Extract the (x, y) coordinate from the center of the cell holding the provided text.  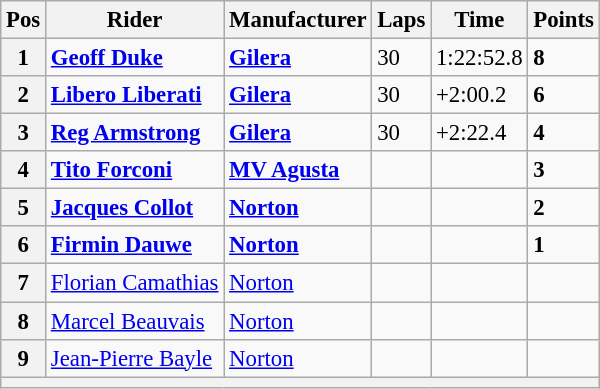
1:22:52.8 (480, 58)
Reg Armstrong (135, 133)
7 (24, 283)
+2:22.4 (480, 133)
Geoff Duke (135, 58)
Libero Liberati (135, 95)
+2:00.2 (480, 95)
Pos (24, 20)
Time (480, 20)
Jean-Pierre Bayle (135, 358)
Manufacturer (298, 20)
MV Agusta (298, 170)
Tito Forconi (135, 170)
Rider (135, 20)
Laps (402, 20)
Marcel Beauvais (135, 321)
Florian Camathias (135, 283)
Jacques Collot (135, 208)
Firmin Dauwe (135, 245)
Points (564, 20)
5 (24, 208)
9 (24, 358)
